Provide the [x, y] coordinate of the cell's center where the given text is located.  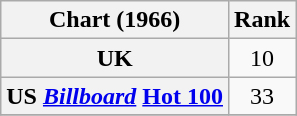
Chart (1966) [115, 20]
UK [115, 58]
10 [262, 58]
US Billboard Hot 100 [115, 96]
Rank [262, 20]
33 [262, 96]
